Identify which cell holds the provided text, then report its (x, y) central coordinate. 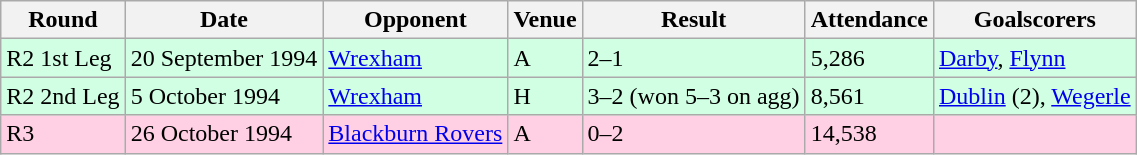
Goalscorers (1034, 20)
Round (63, 20)
R2 2nd Leg (63, 96)
14,538 (869, 134)
5 October 1994 (224, 96)
Dublin (2), Wegerle (1034, 96)
20 September 1994 (224, 58)
0–2 (694, 134)
R2 1st Leg (63, 58)
Blackburn Rovers (416, 134)
R3 (63, 134)
26 October 1994 (224, 134)
8,561 (869, 96)
Opponent (416, 20)
2–1 (694, 58)
Attendance (869, 20)
Venue (545, 20)
H (545, 96)
3–2 (won 5–3 on agg) (694, 96)
Darby, Flynn (1034, 58)
Result (694, 20)
Date (224, 20)
5,286 (869, 58)
